Return the [x, y] coordinate for the center point of the cell that contains the specified text.  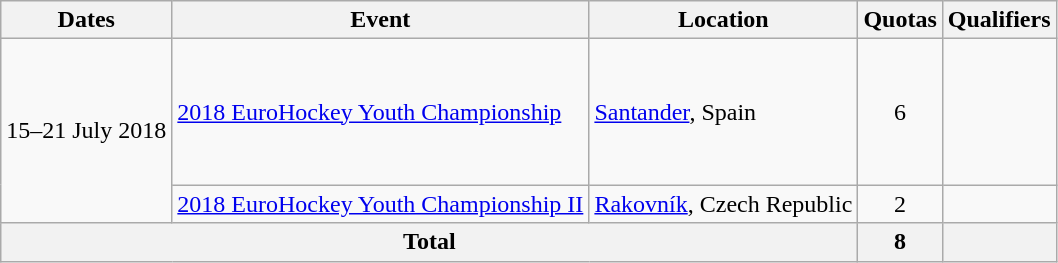
Quotas [900, 20]
Total [430, 242]
Qualifiers [999, 20]
8 [900, 242]
15–21 July 2018 [86, 131]
Dates [86, 20]
2018 EuroHockey Youth Championship [380, 112]
Rakovník, Czech Republic [724, 204]
2 [900, 204]
6 [900, 112]
Location [724, 20]
Santander, Spain [724, 112]
Event [380, 20]
2018 EuroHockey Youth Championship II [380, 204]
